Return the [X, Y] coordinate for the center point of the cell that contains the specified text.  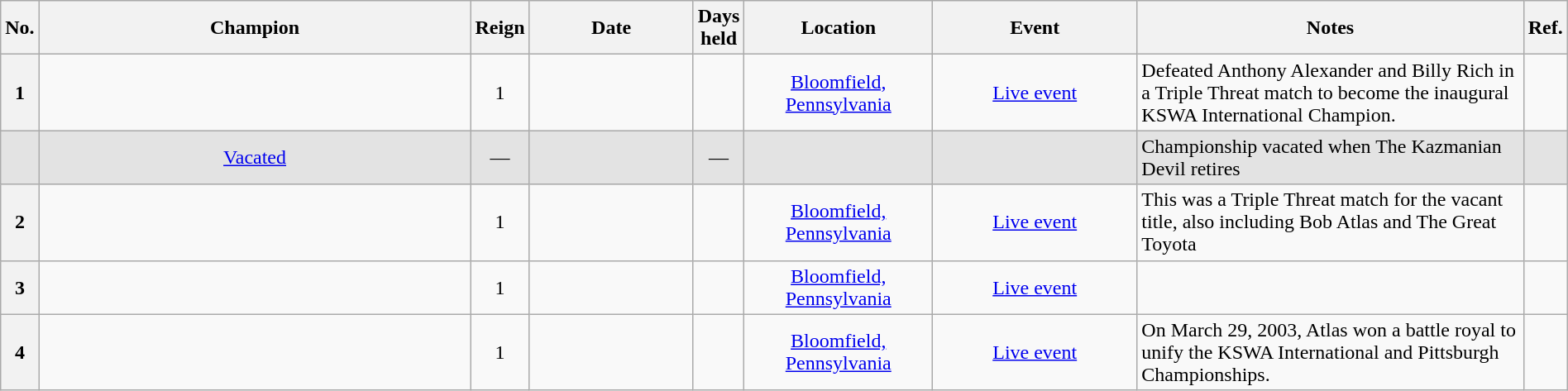
Defeated Anthony Alexander and Billy Rich in a Triple Threat match to become the inaugural KSWA International Champion. [1330, 93]
Location [839, 28]
Event [1035, 28]
No. [20, 28]
Reign [500, 28]
Championship vacated when The Kazmanian Devil retires [1330, 157]
Ref. [1545, 28]
On March 29, 2003, Atlas won a battle royal to unify the KSWA International and Pittsburgh Championships. [1330, 352]
3 [20, 288]
Date [611, 28]
This was a Triple Threat match for the vacant title, also including Bob Atlas and The Great Toyota [1330, 222]
4 [20, 352]
2 [20, 222]
Days held [719, 28]
Vacated [255, 157]
Champion [255, 28]
Notes [1330, 28]
